For the text-containing cell, return its midpoint in [X, Y] coordinate format. 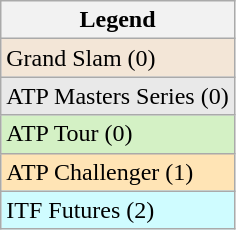
ATP Challenger (1) [118, 172]
ITF Futures (2) [118, 210]
ATP Masters Series (0) [118, 96]
ATP Tour (0) [118, 134]
Grand Slam (0) [118, 58]
Legend [118, 20]
